Search for the cell housing the specified text and yield its (x, y) center coordinate. 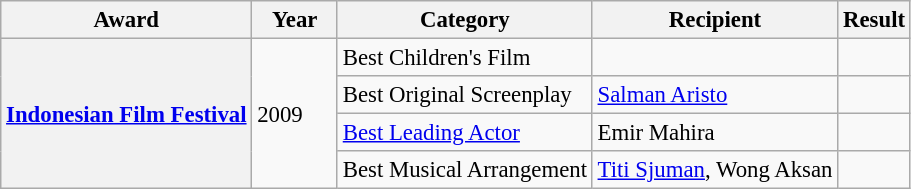
Result (874, 20)
Indonesian Film Festival (126, 114)
Best Original Screenplay (464, 95)
Year (295, 20)
Recipient (714, 20)
Category (464, 20)
Salman Aristo (714, 95)
Best Leading Actor (464, 133)
2009 (295, 114)
Award (126, 20)
Emir Mahira (714, 133)
Best Children's Film (464, 58)
Best Musical Arrangement (464, 170)
Titi Sjuman, Wong Aksan (714, 170)
